Pinpoint the cell where the given text exists, returning its [x, y] midpoint coordinate. 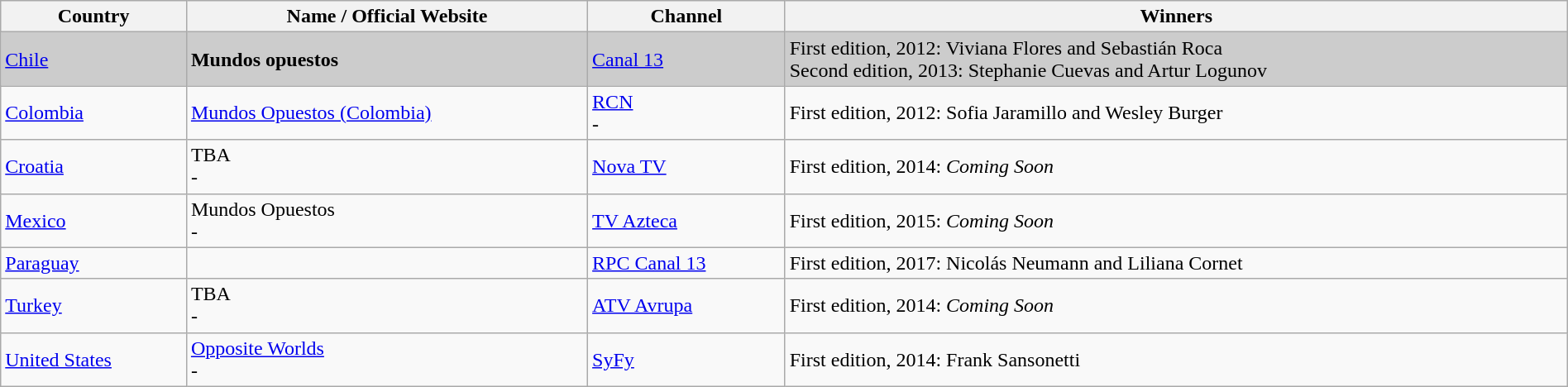
Chile [94, 60]
Paraguay [94, 263]
First edition, 2012: Sofia Jaramillo and Wesley Burger [1176, 112]
First edition, 2015: Coming Soon [1176, 220]
Mundos Opuestos (Colombia) [387, 112]
First edition, 2012: Viviana Flores and Sebastián RocaSecond edition, 2013: Stephanie Cuevas and Artur Logunov [1176, 60]
SyFy [686, 359]
Winners [1176, 17]
Channel [686, 17]
First edition, 2017: Nicolás Neumann and Liliana Cornet [1176, 263]
RCN- [686, 112]
RPC Canal 13 [686, 263]
TV Azteca [686, 220]
United States [94, 359]
Mexico [94, 220]
Colombia [94, 112]
Nova TV [686, 167]
Croatia [94, 167]
ATV Avrupa [686, 306]
Turkey [94, 306]
Mundos Opuestos- [387, 220]
Mundos opuestos [387, 60]
Canal 13 [686, 60]
Country [94, 17]
Name / Official Website [387, 17]
First edition, 2014: Frank Sansonetti [1176, 359]
Opposite Worlds- [387, 359]
